Identify which cell holds the provided text, then report its [X, Y] central coordinate. 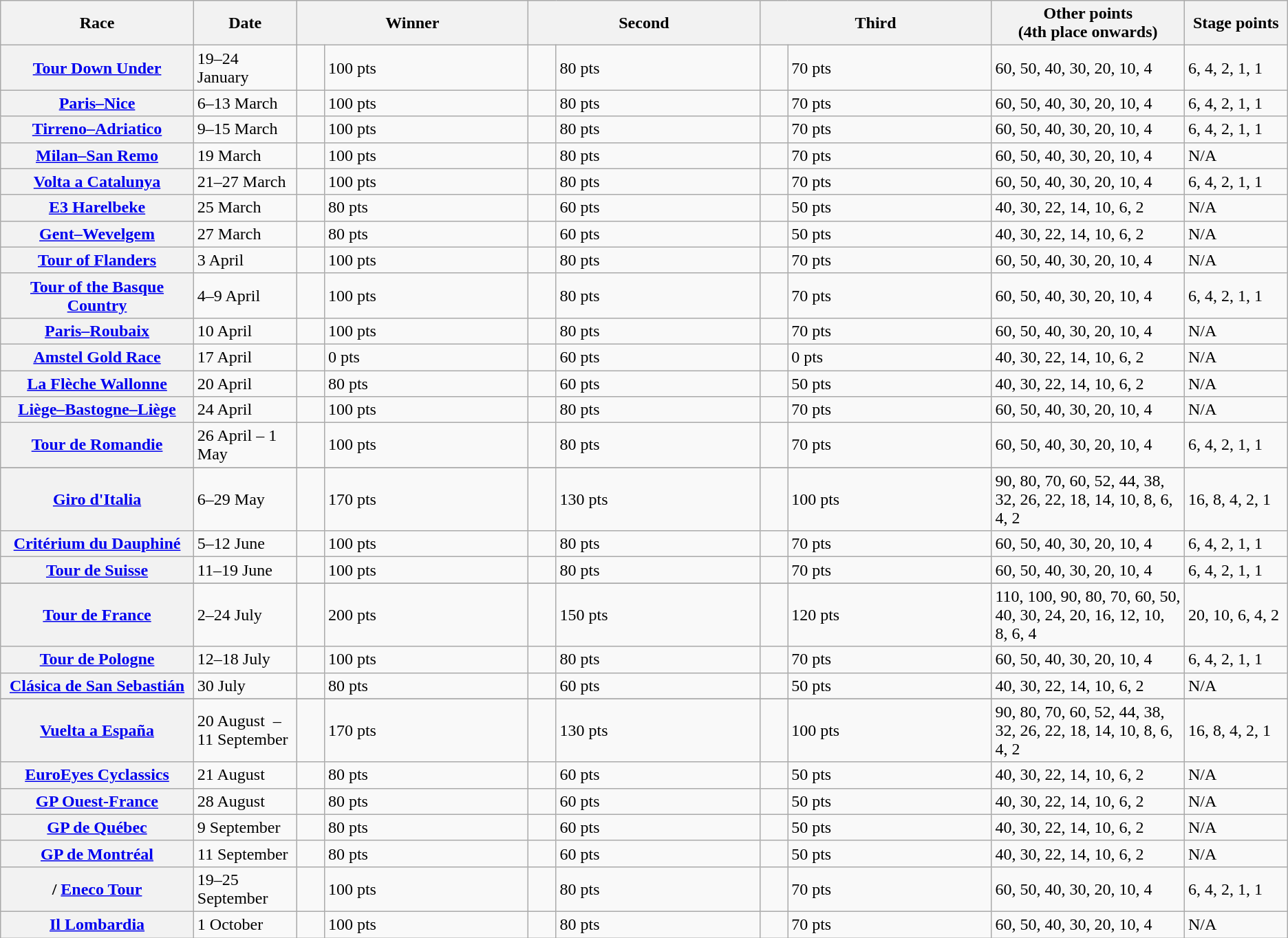
Third [875, 23]
Tirreno–Adriatico [98, 129]
26 April – 1 May [245, 446]
28 August [245, 801]
30 July [245, 686]
3 April [245, 260]
2–24 July [245, 615]
1 October [245, 924]
/ Eneco Tour [98, 888]
19–25 September [245, 888]
EuroEyes Cyclassics [98, 775]
17 April [245, 357]
Tour de Romandie [98, 446]
Tour de France [98, 615]
Liège–Bastogne–Liège [98, 410]
Critérium du Dauphiné [98, 544]
Race [98, 23]
6–29 May [245, 499]
E3 Harelbeke [98, 208]
Tour de Pologne [98, 659]
10 April [245, 331]
9 September [245, 827]
Milan–San Remo [98, 155]
6–13 March [245, 103]
Tour Down Under [98, 67]
Second [644, 23]
Vuelta a España [98, 730]
11–19 June [245, 570]
110, 100, 90, 80, 70, 60, 50, 40, 30, 24, 20, 16, 12, 10, 8, 6, 4 [1088, 615]
Amstel Gold Race [98, 357]
Paris–Nice [98, 103]
12–18 July [245, 659]
Giro d'Italia [98, 499]
Volta a Catalunya [98, 182]
Gent–Wevelgem [98, 234]
20 August – 11 September [245, 730]
5–12 June [245, 544]
Tour of Flanders [98, 260]
Other points(4th place onwards) [1088, 23]
GP Ouest-France [98, 801]
27 March [245, 234]
Clásica de San Sebastián [98, 686]
Stage points [1236, 23]
21 August [245, 775]
200 pts [426, 615]
GP de Québec [98, 827]
11 September [245, 853]
19–24 January [245, 67]
GP de Montréal [98, 853]
25 March [245, 208]
9–15 March [245, 129]
150 pts [658, 615]
19 March [245, 155]
20, 10, 6, 4, 2 [1236, 615]
4–9 April [245, 296]
120 pts [890, 615]
Tour of the Basque Country [98, 296]
Il Lombardia [98, 924]
Paris–Roubaix [98, 331]
Tour de Suisse [98, 570]
21–27 March [245, 182]
24 April [245, 410]
La Flèche Wallonne [98, 383]
Date [245, 23]
Winner [413, 23]
20 April [245, 383]
